For the text-containing cell, return its midpoint in [x, y] coordinate format. 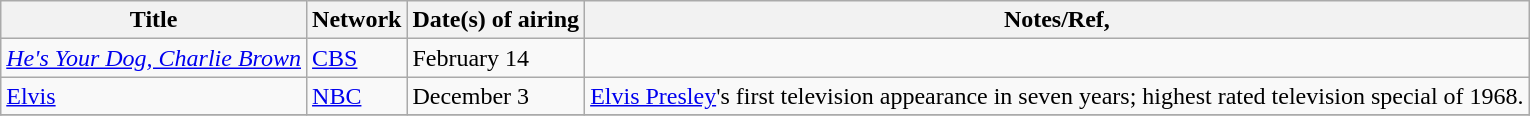
February 14 [496, 58]
Title [154, 20]
December 3 [496, 96]
Notes/Ref, [1057, 20]
NBC [357, 96]
Network [357, 20]
He's Your Dog, Charlie Brown [154, 58]
Date(s) of airing [496, 20]
Elvis [154, 96]
CBS [357, 58]
Elvis Presley's first television appearance in seven years; highest rated television special of 1968. [1057, 96]
